Scan for the cell matching the given text and deliver its (X, Y) coordinate at center. 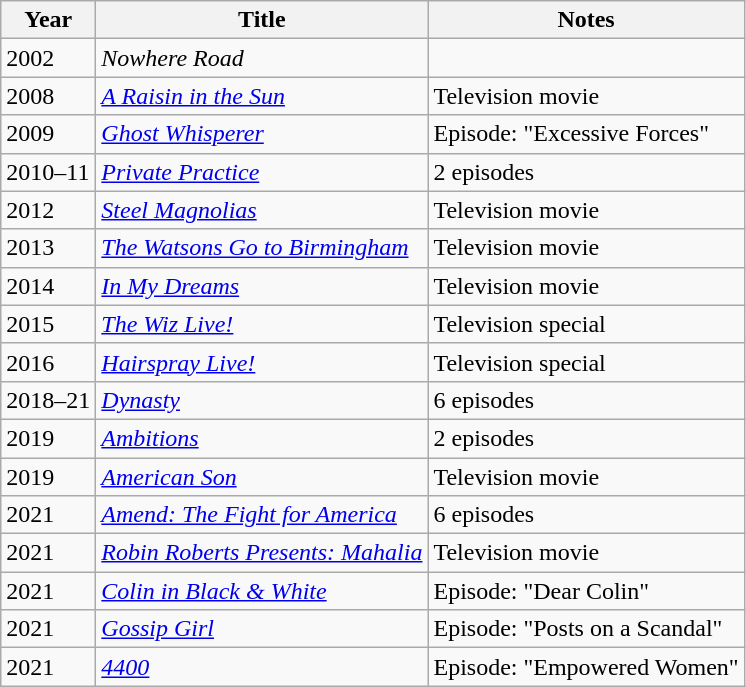
Private Practice (262, 172)
Episode: "Dear Colin" (586, 591)
Amend: The Fight for America (262, 515)
2014 (48, 286)
2009 (48, 134)
In My Dreams (262, 286)
2015 (48, 324)
American Son (262, 477)
Hairspray Live! (262, 362)
2013 (48, 248)
The Wiz Live! (262, 324)
2016 (48, 362)
Colin in Black & White (262, 591)
Episode: "Empowered Women" (586, 667)
A Raisin in the Sun (262, 96)
Ambitions (262, 438)
Robin Roberts Presents: Mahalia (262, 553)
4400 (262, 667)
Episode: "Posts on a Scandal" (586, 629)
2008 (48, 96)
Episode: "Excessive Forces" (586, 134)
Title (262, 20)
2012 (48, 210)
Year (48, 20)
Steel Magnolias (262, 210)
Nowhere Road (262, 58)
Dynasty (262, 400)
Notes (586, 20)
2010–11 (48, 172)
The Watsons Go to Birmingham (262, 248)
2018–21 (48, 400)
2002 (48, 58)
Ghost Whisperer (262, 134)
Gossip Girl (262, 629)
